Return [x, y] of the center of cell containing provided text 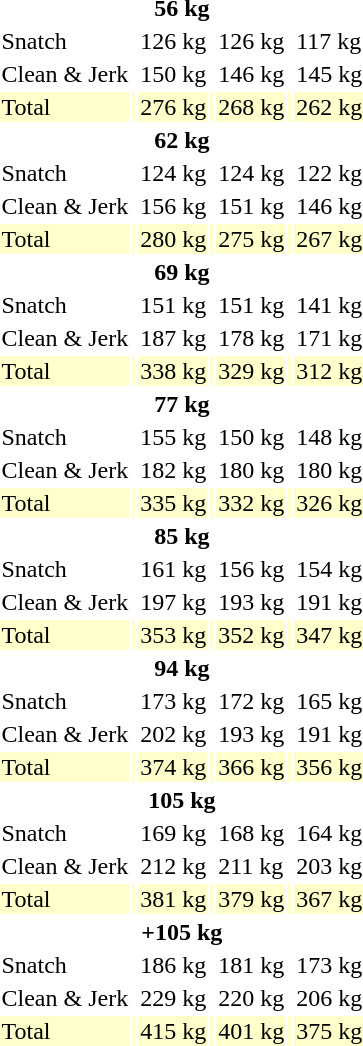
197 kg [174, 602]
211 kg [252, 866]
401 kg [252, 1031]
180 kg [252, 470]
280 kg [174, 239]
332 kg [252, 503]
338 kg [174, 371]
146 kg [252, 74]
182 kg [174, 470]
212 kg [174, 866]
181 kg [252, 965]
186 kg [174, 965]
415 kg [174, 1031]
381 kg [174, 899]
168 kg [252, 833]
268 kg [252, 107]
187 kg [174, 338]
220 kg [252, 998]
374 kg [174, 767]
353 kg [174, 635]
366 kg [252, 767]
335 kg [174, 503]
275 kg [252, 239]
161 kg [174, 569]
329 kg [252, 371]
202 kg [174, 734]
169 kg [174, 833]
155 kg [174, 437]
379 kg [252, 899]
178 kg [252, 338]
276 kg [174, 107]
173 kg [174, 701]
229 kg [174, 998]
352 kg [252, 635]
172 kg [252, 701]
